Search for the cell housing the specified text and yield its [X, Y] center coordinate. 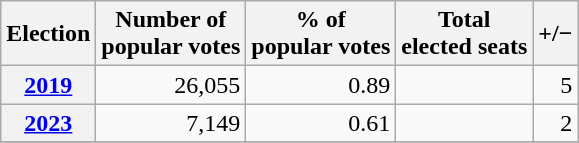
% ofpopular votes [321, 34]
+/− [556, 34]
26,055 [171, 85]
5 [556, 85]
2019 [48, 85]
0.61 [321, 123]
Totalelected seats [464, 34]
Number ofpopular votes [171, 34]
0.89 [321, 85]
Election [48, 34]
2023 [48, 123]
7,149 [171, 123]
2 [556, 123]
